For the text-containing cell, return its midpoint in (x, y) coordinate format. 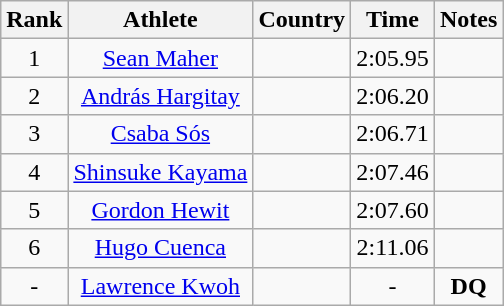
2 (34, 96)
1 (34, 58)
Athlete (160, 20)
4 (34, 172)
2:06.71 (393, 134)
Csaba Sós (160, 134)
2:05.95 (393, 58)
Shinsuke Kayama (160, 172)
Sean Maher (160, 58)
2:07.60 (393, 210)
Rank (34, 20)
2:07.46 (393, 172)
Lawrence Kwoh (160, 286)
Hugo Cuenca (160, 248)
András Hargitay (160, 96)
Country (302, 20)
Gordon Hewit (160, 210)
2:11.06 (393, 248)
2:06.20 (393, 96)
5 (34, 210)
DQ (468, 286)
6 (34, 248)
Time (393, 20)
3 (34, 134)
Notes (468, 20)
